Search for the cell housing the specified text and yield its (x, y) center coordinate. 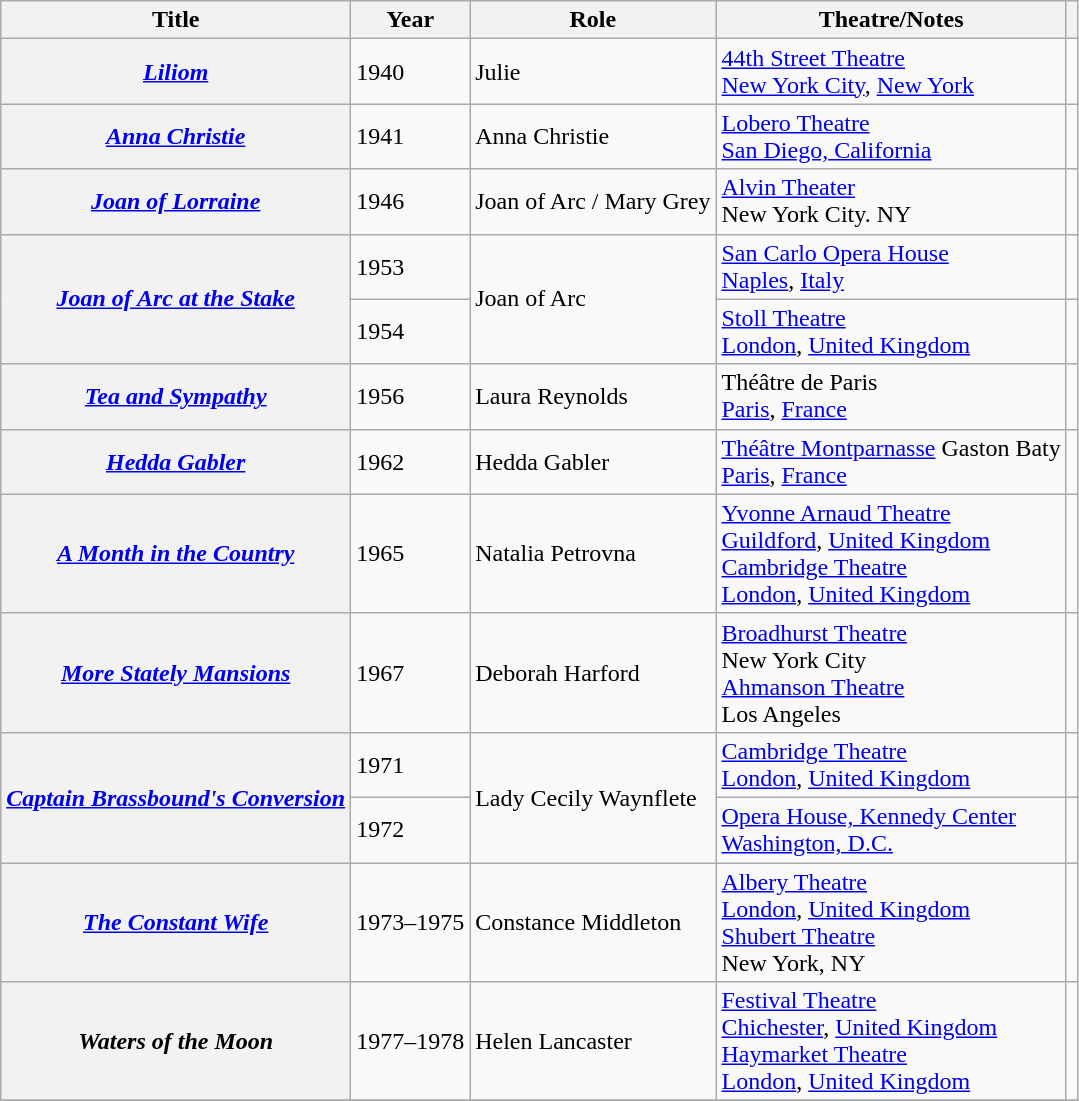
Waters of the Moon (176, 1042)
A Month in the Country (176, 554)
1953 (410, 266)
44th Street TheatreNew York City, New York (891, 72)
Opera House, Kennedy CenterWashington, D.C. (891, 830)
Tea and Sympathy (176, 396)
Théâtre Montparnasse Gaston BatyParis, France (891, 462)
Yvonne Arnaud TheatreGuildford, United KingdomCambridge TheatreLondon, United Kingdom (891, 554)
1940 (410, 72)
More Stately Mansions (176, 672)
San Carlo Opera HouseNaples, Italy (891, 266)
Alvin TheaterNew York City. NY (891, 202)
Helen Lancaster (593, 1042)
Year (410, 20)
1954 (410, 332)
Broadhurst TheatreNew York CityAhmanson TheatreLos Angeles (891, 672)
1956 (410, 396)
Captain Brassbound's Conversion (176, 797)
Joan of Arc (593, 299)
Joan of Arc / Mary Grey (593, 202)
Théâtre de ParisParis, France (891, 396)
Theatre/Notes (891, 20)
Joan of Arc at the Stake (176, 299)
Cambridge TheatreLondon, United Kingdom (891, 764)
Julie (593, 72)
The Constant Wife (176, 922)
1972 (410, 830)
1977–1978 (410, 1042)
1965 (410, 554)
1962 (410, 462)
1941 (410, 136)
1971 (410, 764)
1973–1975 (410, 922)
Lady Cecily Waynflete (593, 797)
Liliom (176, 72)
Natalia Petrovna (593, 554)
1967 (410, 672)
Stoll TheatreLondon, United Kingdom (891, 332)
Title (176, 20)
Albery TheatreLondon, United KingdomShubert TheatreNew York, NY (891, 922)
Joan of Lorraine (176, 202)
1946 (410, 202)
Deborah Harford (593, 672)
Constance Middleton (593, 922)
Festival TheatreChichester, United KingdomHaymarket TheatreLondon, United Kingdom (891, 1042)
Role (593, 20)
Lobero TheatreSan Diego, California (891, 136)
Laura Reynolds (593, 396)
